Return the [X, Y] coordinate for the center point of the cell that contains the specified text.  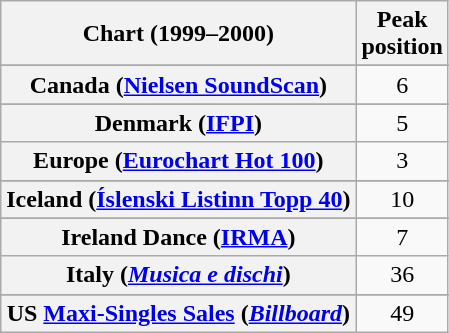
7 [402, 237]
10 [402, 199]
Europe (Eurochart Hot 100) [178, 161]
Ireland Dance (IRMA) [178, 237]
Peakposition [402, 34]
Italy (Musica e dischi) [178, 275]
Iceland (Íslenski Listinn Topp 40) [178, 199]
US Maxi-Singles Sales (Billboard) [178, 313]
49 [402, 313]
Canada (Nielsen SoundScan) [178, 85]
6 [402, 85]
5 [402, 123]
3 [402, 161]
Denmark (IFPI) [178, 123]
Chart (1999–2000) [178, 34]
36 [402, 275]
